Search for the cell housing the specified text and yield its (X, Y) center coordinate. 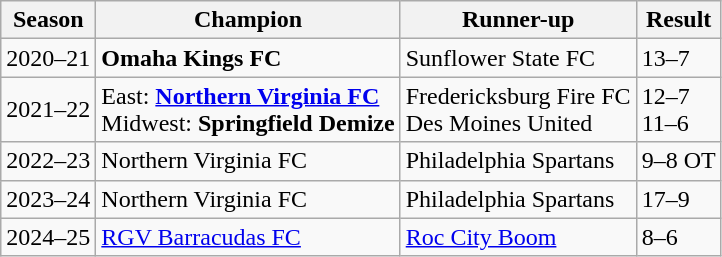
Champion (248, 20)
12–711–6 (678, 110)
8–6 (678, 237)
2020–21 (48, 58)
Omaha Kings FC (248, 58)
Sunflower State FC (518, 58)
East: Northern Virginia FCMidwest: Springfield Demize (248, 110)
17–9 (678, 199)
9–8 OT (678, 161)
Result (678, 20)
Season (48, 20)
2023–24 (48, 199)
13–7 (678, 58)
Fredericksburg Fire FCDes Moines United (518, 110)
2021–22 (48, 110)
2022–23 (48, 161)
2024–25 (48, 237)
RGV Barracudas FC (248, 237)
Roc City Boom (518, 237)
Runner-up (518, 20)
